Output the (x, y) coordinate of the center of the cell containing the given text.  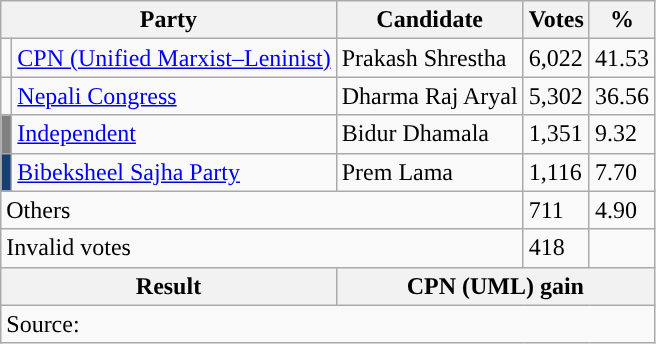
4.90 (622, 210)
5,302 (556, 96)
Nepali Congress (174, 96)
CPN (Unified Marxist–Leninist) (174, 58)
41.53 (622, 58)
% (622, 20)
418 (556, 248)
Result (168, 286)
Invalid votes (262, 248)
Candidate (430, 20)
Bibeksheel Sajha Party (174, 172)
36.56 (622, 96)
1,351 (556, 134)
711 (556, 210)
Prakash Shrestha (430, 58)
6,022 (556, 58)
Votes (556, 20)
9.32 (622, 134)
Dharma Raj Aryal (430, 96)
Source: (328, 324)
Independent (174, 134)
Others (262, 210)
Bidur Dhamala (430, 134)
7.70 (622, 172)
CPN (UML) gain (495, 286)
1,116 (556, 172)
Prem Lama (430, 172)
Party (168, 20)
